Locate the cell with the specified text and output its (X, Y) center coordinate. 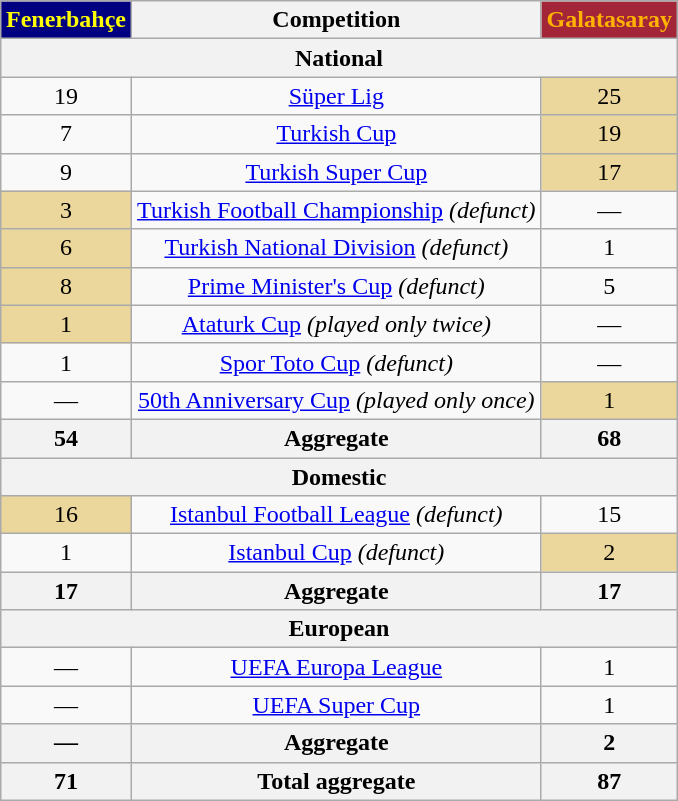
Total aggregate (337, 781)
7 (66, 134)
Turkish Football Championship (defunct) (337, 210)
Ataturk Cup (played only twice) (337, 324)
Fenerbahçe (66, 20)
Istanbul Football League (defunct) (337, 515)
National (340, 58)
3 (66, 210)
Prime Minister's Cup (defunct) (337, 286)
71 (66, 781)
Istanbul Cup (defunct) (337, 553)
6 (66, 248)
50th Anniversary Cup (played only once) (337, 400)
Domestic (340, 477)
Spor Toto Cup (defunct) (337, 362)
UEFA Europa League (337, 667)
5 (609, 286)
87 (609, 781)
Süper Lig (337, 96)
European (340, 629)
Galatasaray (609, 20)
Turkish Cup (337, 134)
15 (609, 515)
8 (66, 286)
54 (66, 438)
9 (66, 172)
16 (66, 515)
68 (609, 438)
Competition (337, 20)
Turkish National Division (defunct) (337, 248)
UEFA Super Cup (337, 705)
25 (609, 96)
Turkish Super Cup (337, 172)
